Find where the given text appears and provide that cell's center as [x, y] coordinate. 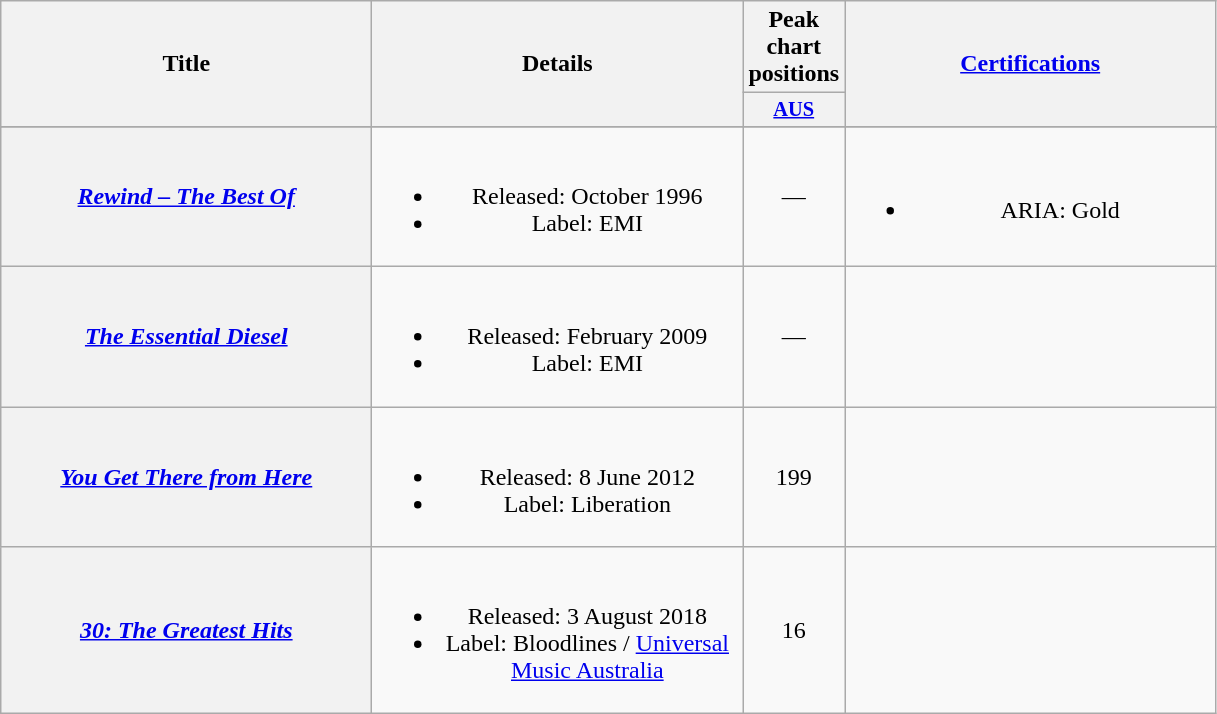
The Essential Diesel [186, 337]
Released: February 2009Label: EMI [558, 337]
16 [794, 630]
Rewind – The Best Of [186, 196]
199 [794, 477]
Details [558, 64]
AUS [794, 110]
Title [186, 64]
You Get There from Here [186, 477]
Certifications [1030, 64]
Released: 3 August 2018Label: Bloodlines / Universal Music Australia [558, 630]
Released: 8 June 2012Label: Liberation [558, 477]
30: The Greatest Hits [186, 630]
Peak chart positions [794, 47]
Released: October 1996Label: EMI [558, 196]
ARIA: Gold [1030, 196]
